Detect which cell encompasses the target text, then output its (x, y) center coordinate. 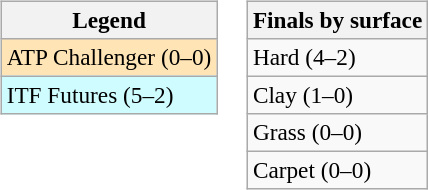
Grass (0–0) (337, 133)
Finals by surface (337, 20)
ATP Challenger (0–0) (108, 57)
Clay (1–0) (337, 95)
Carpet (0–0) (337, 171)
ITF Futures (5–2) (108, 95)
Hard (4–2) (337, 57)
Legend (108, 20)
